From the cell containing the given text, extract its center point as (x, y) coordinate. 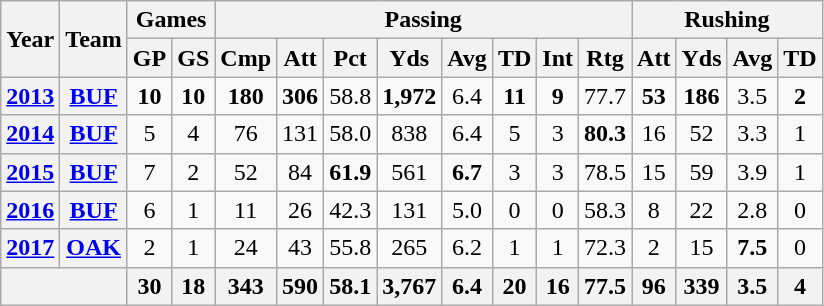
6.7 (468, 172)
26 (300, 210)
7.5 (752, 248)
2014 (30, 134)
561 (410, 172)
18 (194, 286)
43 (300, 248)
180 (246, 96)
306 (300, 96)
24 (246, 248)
58.0 (350, 134)
58.8 (350, 96)
55.8 (350, 248)
22 (702, 210)
58.3 (606, 210)
72.3 (606, 248)
9 (558, 96)
2016 (30, 210)
Passing (424, 20)
2013 (30, 96)
6.2 (468, 248)
Rtg (606, 58)
78.5 (606, 172)
339 (702, 286)
30 (149, 286)
42.3 (350, 210)
8 (654, 210)
Games (170, 20)
Int (558, 58)
GS (194, 58)
20 (514, 286)
Pct (350, 58)
96 (654, 286)
Cmp (246, 58)
58.1 (350, 286)
1,972 (410, 96)
2015 (30, 172)
3.9 (752, 172)
OAK (94, 248)
77.7 (606, 96)
6 (149, 210)
838 (410, 134)
Team (94, 39)
Rushing (728, 20)
77.5 (606, 286)
76 (246, 134)
84 (300, 172)
265 (410, 248)
186 (702, 96)
3.3 (752, 134)
3,767 (410, 286)
590 (300, 286)
61.9 (350, 172)
80.3 (606, 134)
5.0 (468, 210)
59 (702, 172)
343 (246, 286)
53 (654, 96)
2017 (30, 248)
7 (149, 172)
Year (30, 39)
2.8 (752, 210)
GP (149, 58)
